Extract the [X, Y] coordinate from the center of the cell holding the provided text.  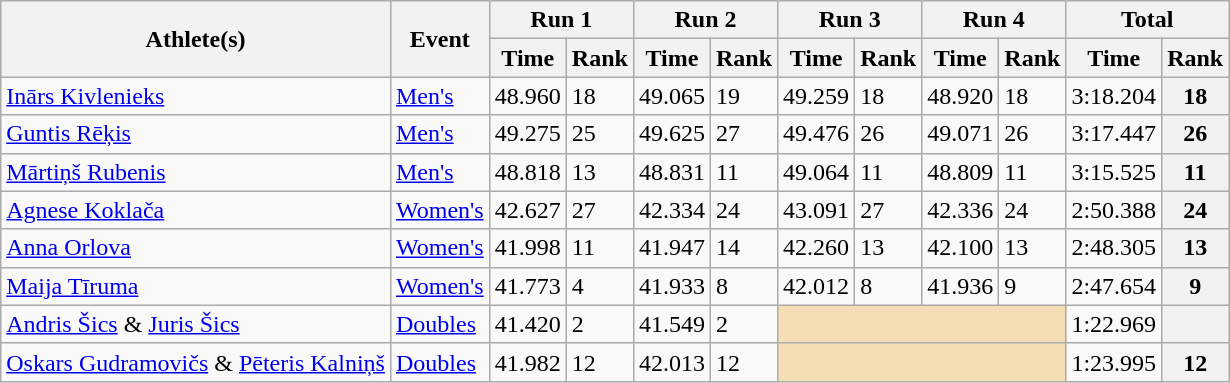
42.627 [528, 210]
3:17.447 [1114, 134]
4 [600, 286]
49.065 [672, 96]
Athlete(s) [196, 39]
14 [744, 248]
41.982 [528, 362]
Anna Orlova [196, 248]
Run 3 [850, 20]
Agnese Koklača [196, 210]
48.831 [672, 172]
49.476 [816, 134]
42.336 [960, 210]
48.960 [528, 96]
2:48.305 [1114, 248]
48.818 [528, 172]
42.260 [816, 248]
2:50.388 [1114, 210]
Run 2 [705, 20]
25 [600, 134]
48.809 [960, 172]
41.420 [528, 324]
Maija Tīruma [196, 286]
Total [1148, 20]
Event [440, 39]
Inārs Kivlenieks [196, 96]
42.012 [816, 286]
41.936 [960, 286]
41.933 [672, 286]
Oskars Gudramovičs & Pēteris Kalniņš [196, 362]
1:22.969 [1114, 324]
42.100 [960, 248]
49.275 [528, 134]
41.773 [528, 286]
19 [744, 96]
2:47.654 [1114, 286]
Run 1 [561, 20]
Mārtiņš Rubenis [196, 172]
41.947 [672, 248]
Andris Šics & Juris Šics [196, 324]
49.071 [960, 134]
49.625 [672, 134]
49.259 [816, 96]
48.920 [960, 96]
43.091 [816, 210]
42.013 [672, 362]
3:18.204 [1114, 96]
Run 4 [994, 20]
42.334 [672, 210]
41.998 [528, 248]
49.064 [816, 172]
3:15.525 [1114, 172]
41.549 [672, 324]
Guntis Rēķis [196, 134]
1:23.995 [1114, 362]
